Identify which cell holds the provided text, then report its (X, Y) central coordinate. 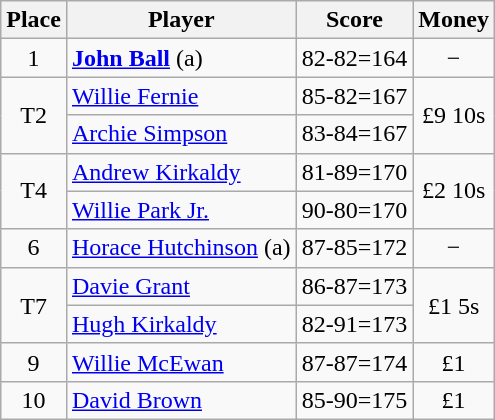
T7 (34, 305)
86-87=173 (354, 286)
10 (34, 400)
Player (181, 20)
87-87=174 (354, 362)
Money (454, 20)
Hugh Kirkaldy (181, 324)
9 (34, 362)
85-90=175 (354, 400)
Horace Hutchinson (a) (181, 248)
6 (34, 248)
Place (34, 20)
£2 10s (454, 191)
£9 10s (454, 115)
John Ball (a) (181, 58)
Davie Grant (181, 286)
£1 5s (454, 305)
T4 (34, 191)
Archie Simpson (181, 134)
David Brown (181, 400)
Andrew Kirkaldy (181, 172)
82-91=173 (354, 324)
82-82=164 (354, 58)
87-85=172 (354, 248)
T2 (34, 115)
Score (354, 20)
Willie Park Jr. (181, 210)
Willie Fernie (181, 96)
1 (34, 58)
83-84=167 (354, 134)
81-89=170 (354, 172)
90-80=170 (354, 210)
Willie McEwan (181, 362)
85-82=167 (354, 96)
